Return (x, y) of the center of cell containing provided text 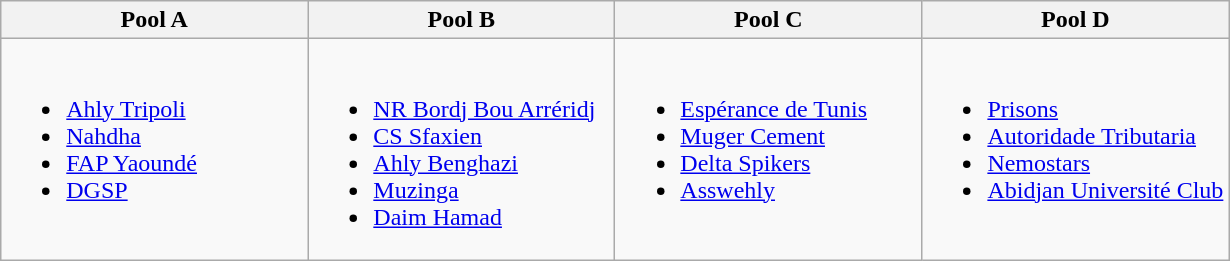
Pool C (768, 20)
Pool A (154, 20)
Ahly Tripoli Nahdha FAP Yaoundé DGSP (154, 150)
Pool D (1076, 20)
Prisons Autoridade Tributaria Nemostars Abidjan Université Club (1076, 150)
Espérance de Tunis Muger Cement Delta Spikers Asswehly (768, 150)
NR Bordj Bou Arréridj CS Sfaxien Ahly Benghazi Muzinga Daim Hamad (462, 150)
Pool B (462, 20)
